For the text-containing cell, return its midpoint in (x, y) coordinate format. 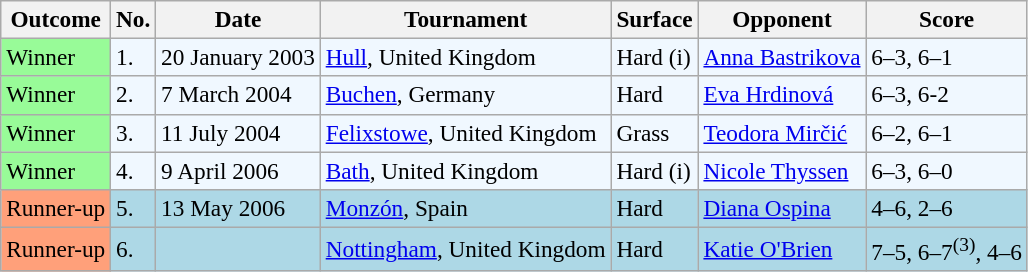
5. (134, 208)
4. (134, 170)
6–3, 6-2 (946, 95)
20 January 2003 (238, 57)
Outcome (56, 19)
6–3, 6–1 (946, 57)
9 April 2006 (238, 170)
6. (134, 249)
6–2, 6–1 (946, 133)
No. (134, 19)
Nottingham, United Kingdom (466, 249)
Anna Bastrikova (782, 57)
Bath, United Kingdom (466, 170)
Tournament (466, 19)
7 March 2004 (238, 95)
Nicole Thyssen (782, 170)
Monzón, Spain (466, 208)
Surface (654, 19)
2. (134, 95)
Opponent (782, 19)
Diana Ospina (782, 208)
Score (946, 19)
Katie O'Brien (782, 249)
Teodora Mirčić (782, 133)
4–6, 2–6 (946, 208)
Date (238, 19)
Felixstowe, United Kingdom (466, 133)
Hull, United Kingdom (466, 57)
Buchen, Germany (466, 95)
Grass (654, 133)
1. (134, 57)
6–3, 6–0 (946, 170)
Eva Hrdinová (782, 95)
13 May 2006 (238, 208)
11 July 2004 (238, 133)
7–5, 6–7(3), 4–6 (946, 249)
3. (134, 133)
